For the text-containing cell, return its midpoint in (x, y) coordinate format. 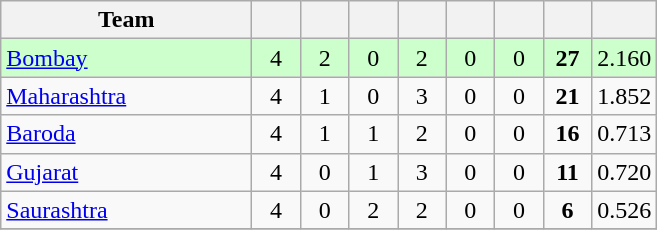
Team (126, 20)
Gujarat (126, 172)
16 (568, 134)
Bombay (126, 58)
2.160 (624, 58)
0.720 (624, 172)
11 (568, 172)
6 (568, 210)
21 (568, 96)
Saurashtra (126, 210)
Maharashtra (126, 96)
Baroda (126, 134)
0.526 (624, 210)
1.852 (624, 96)
0.713 (624, 134)
27 (568, 58)
